Extract the [x, y] coordinate from the center of the cell holding the provided text.  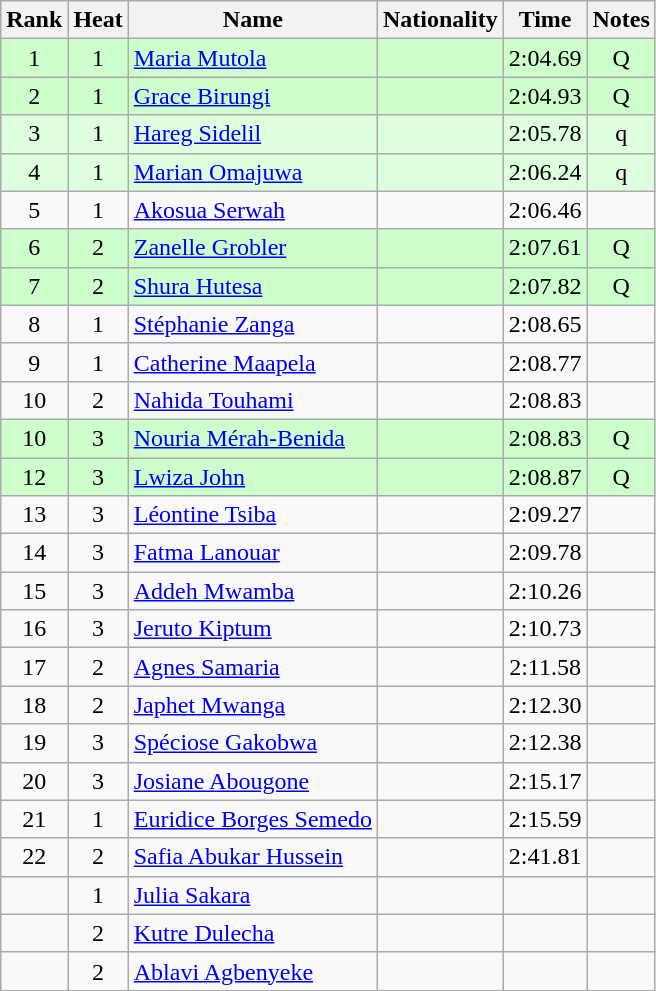
Agnes Samaria [252, 667]
2:08.65 [545, 324]
2:10.26 [545, 591]
21 [34, 819]
Grace Birungi [252, 96]
13 [34, 515]
Jeruto Kiptum [252, 629]
Fatma Lanouar [252, 553]
2:41.81 [545, 857]
17 [34, 667]
Spéciose Gakobwa [252, 743]
Euridice Borges Semedo [252, 819]
9 [34, 362]
19 [34, 743]
16 [34, 629]
18 [34, 705]
2:05.78 [545, 134]
2:10.73 [545, 629]
Léontine Tsiba [252, 515]
Japhet Mwanga [252, 705]
Addeh Mwamba [252, 591]
8 [34, 324]
Hareg Sidelil [252, 134]
2:15.59 [545, 819]
Lwiza John [252, 477]
Ablavi Agbenyeke [252, 971]
Josiane Abougone [252, 781]
2:09.27 [545, 515]
2:12.38 [545, 743]
2:08.87 [545, 477]
Nouria Mérah-Benida [252, 438]
Safia Abukar Hussein [252, 857]
Maria Mutola [252, 58]
Heat [98, 20]
2:08.77 [545, 362]
Rank [34, 20]
2:07.61 [545, 248]
2:11.58 [545, 667]
7 [34, 286]
2:12.30 [545, 705]
Catherine Maapela [252, 362]
5 [34, 210]
Zanelle Grobler [252, 248]
2:15.17 [545, 781]
Akosua Serwah [252, 210]
12 [34, 477]
Marian Omajuwa [252, 172]
Time [545, 20]
2:04.69 [545, 58]
Shura Hutesa [252, 286]
22 [34, 857]
2:06.24 [545, 172]
6 [34, 248]
Notes [621, 20]
2:06.46 [545, 210]
15 [34, 591]
2:09.78 [545, 553]
Name [252, 20]
20 [34, 781]
4 [34, 172]
14 [34, 553]
Nahida Touhami [252, 400]
2:04.93 [545, 96]
Stéphanie Zanga [252, 324]
Julia Sakara [252, 895]
2:07.82 [545, 286]
Kutre Dulecha [252, 933]
Nationality [440, 20]
